Capture the cell that displays the provided text and extract its [x, y] central coordinate. 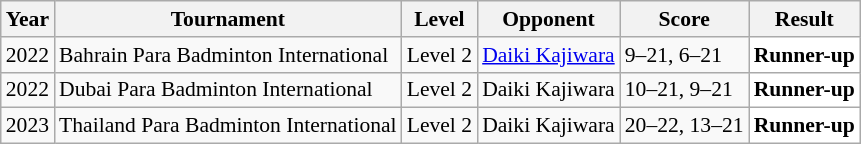
Year [28, 19]
10–21, 9–21 [684, 90]
Level [440, 19]
Bahrain Para Badminton International [228, 55]
Opponent [548, 19]
Result [804, 19]
2023 [28, 126]
Dubai Para Badminton International [228, 90]
Tournament [228, 19]
9–21, 6–21 [684, 55]
Score [684, 19]
Thailand Para Badminton International [228, 126]
20–22, 13–21 [684, 126]
